Extract the (X, Y) coordinate from the center of the cell holding the provided text.  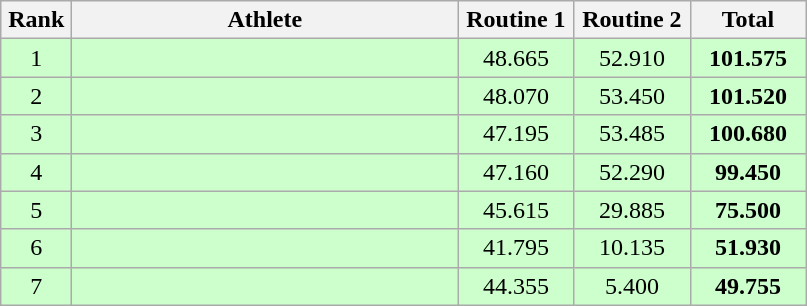
7 (36, 286)
52.290 (632, 172)
53.485 (632, 134)
52.910 (632, 58)
5 (36, 210)
47.160 (516, 172)
3 (36, 134)
2 (36, 96)
75.500 (748, 210)
29.885 (632, 210)
5.400 (632, 286)
Routine 1 (516, 20)
10.135 (632, 248)
Athlete (265, 20)
1 (36, 58)
99.450 (748, 172)
51.930 (748, 248)
6 (36, 248)
49.755 (748, 286)
48.665 (516, 58)
45.615 (516, 210)
41.795 (516, 248)
101.575 (748, 58)
101.520 (748, 96)
44.355 (516, 286)
4 (36, 172)
48.070 (516, 96)
47.195 (516, 134)
Routine 2 (632, 20)
53.450 (632, 96)
Total (748, 20)
Rank (36, 20)
100.680 (748, 134)
